Search for the cell housing the specified text and yield its (X, Y) center coordinate. 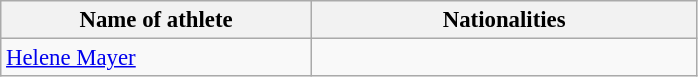
Helene Mayer (156, 58)
Name of athlete (156, 20)
Nationalities (504, 20)
